Return the [x, y] coordinate for the center point of the cell that contains the specified text.  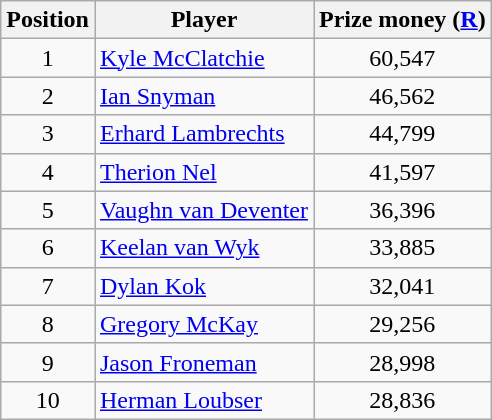
9 [48, 362]
33,885 [403, 248]
Position [48, 20]
Kyle McClatchie [204, 58]
Gregory McKay [204, 324]
10 [48, 400]
Herman Loubser [204, 400]
Dylan Kok [204, 286]
Erhard Lambrechts [204, 134]
4 [48, 172]
1 [48, 58]
46,562 [403, 96]
Prize money (R) [403, 20]
6 [48, 248]
36,396 [403, 210]
60,547 [403, 58]
3 [48, 134]
44,799 [403, 134]
41,597 [403, 172]
7 [48, 286]
2 [48, 96]
Ian Snyman [204, 96]
Keelan van Wyk [204, 248]
Therion Nel [204, 172]
Vaughn van Deventer [204, 210]
Player [204, 20]
5 [48, 210]
28,998 [403, 362]
29,256 [403, 324]
28,836 [403, 400]
32,041 [403, 286]
8 [48, 324]
Jason Froneman [204, 362]
